Determine the (x, y) coordinate at the center of the cell enclosing the given text.  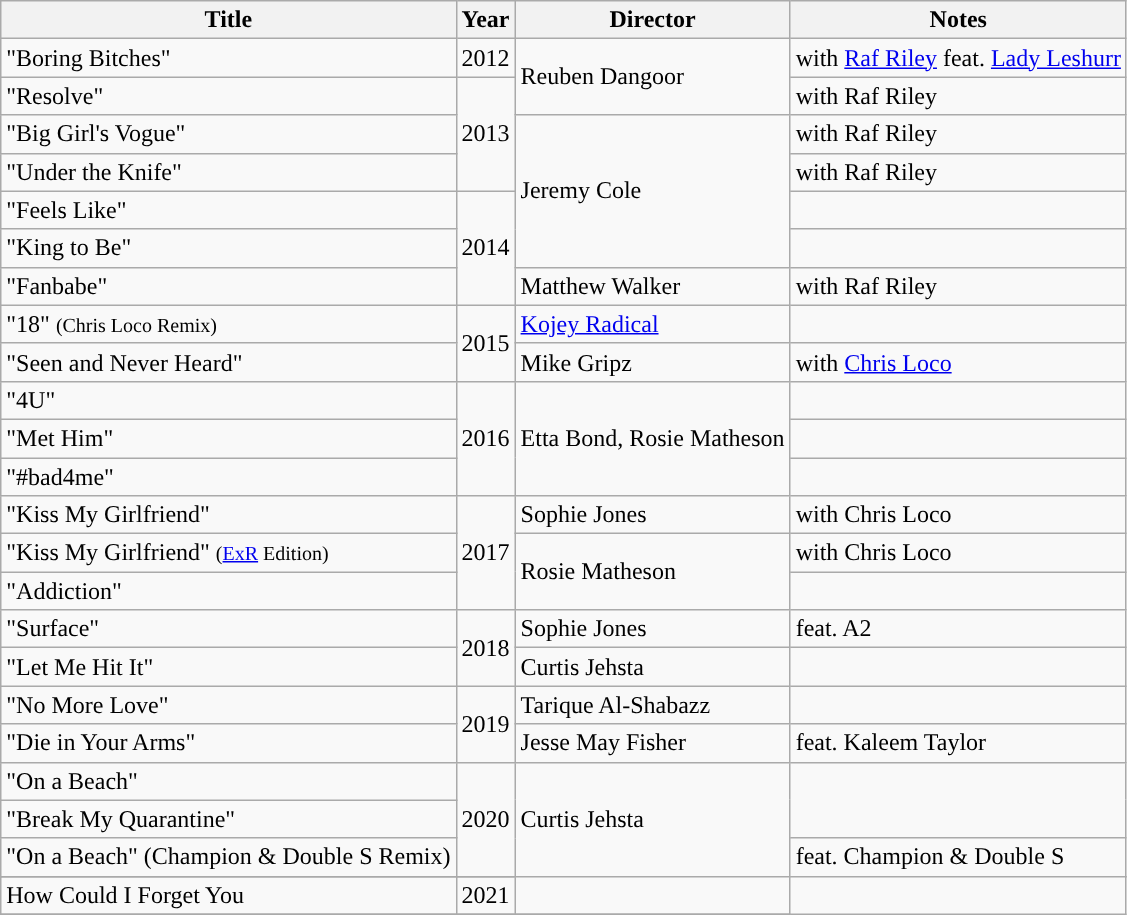
"Break My Quarantine" (228, 819)
Etta Bond, Rosie Matheson (652, 438)
"Surface" (228, 629)
"No More Love" (228, 705)
Rosie Matheson (652, 572)
2020 (486, 819)
2012 (486, 58)
2013 (486, 134)
Reuben Dangoor (652, 77)
with Raf Riley feat. Lady Leshurr (958, 58)
"18" (Chris Loco Remix) (228, 324)
2016 (486, 438)
"King to Be" (228, 248)
2014 (486, 248)
"On a Beach" (228, 781)
feat. Kaleem Taylor (958, 743)
"Die in Your Arms" (228, 743)
"Let Me Hit It" (228, 667)
"Met Him" (228, 438)
"Fanbabe" (228, 286)
"Addiction" (228, 591)
2018 (486, 648)
Director (652, 20)
Kojey Radical (652, 324)
Year (486, 20)
Title (228, 20)
"On a Beach" (Champion & Double S Remix) (228, 857)
"Feels Like" (228, 210)
2017 (486, 553)
"4U" (228, 400)
Tarique Al-Shabazz (652, 705)
Jesse May Fisher (652, 743)
2015 (486, 343)
"Boring Bitches" (228, 58)
"Kiss My Girlfriend" (228, 515)
2019 (486, 724)
"#bad4me" (228, 477)
"Under the Knife" (228, 172)
feat. Champion & Double S (958, 857)
feat. A2 (958, 629)
Notes (958, 20)
2021 (486, 895)
"Kiss My Girlfriend" (ExR Edition) (228, 553)
"Big Girl's Vogue" (228, 134)
Mike Gripz (652, 362)
"Seen and Never Heard" (228, 362)
How Could I Forget You (228, 895)
Jeremy Cole (652, 191)
"Resolve" (228, 96)
Matthew Walker (652, 286)
